Scan for the cell matching the given text and deliver its (X, Y) coordinate at center. 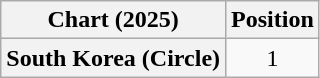
South Korea (Circle) (114, 58)
Chart (2025) (114, 20)
Position (273, 20)
1 (273, 58)
